Locate the cell with the specified text and output its (x, y) center coordinate. 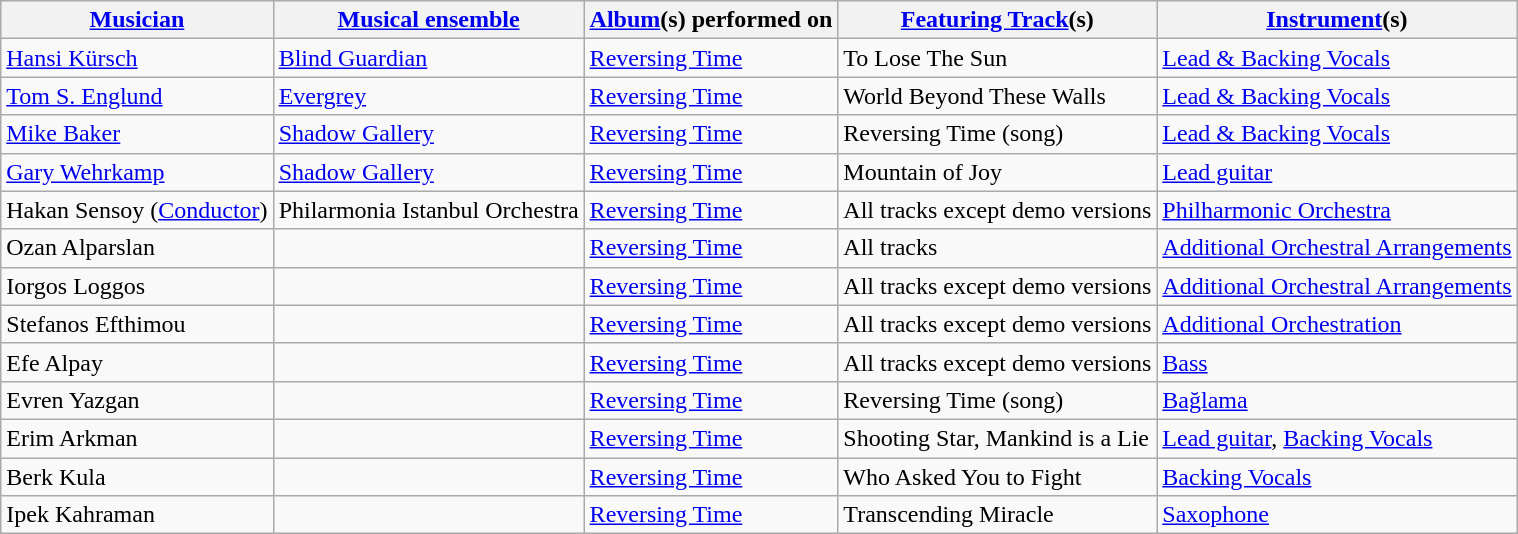
Gary Wehrkamp (137, 172)
Transcending Miracle (998, 515)
Ozan Alparslan (137, 248)
Instrument(s) (1337, 20)
Berk Kula (137, 477)
Shooting Star, Mankind is a Lie (998, 438)
Philarmonia Istanbul Orchestra (428, 210)
Mike Baker (137, 134)
Mountain of Joy (998, 172)
Philharmonic Orchestra (1337, 210)
Lead guitar, Backing Vocals (1337, 438)
Tom S. Englund (137, 96)
Bağlama (1337, 400)
Hakan Sensoy (Conductor) (137, 210)
World Beyond These Walls (998, 96)
Blind Guardian (428, 58)
Who Asked You to Fight (998, 477)
Efe Alpay (137, 362)
Iorgos Loggos (137, 286)
Bass (1337, 362)
Lead guitar (1337, 172)
Album(s) performed on (711, 20)
Musician (137, 20)
Saxophone (1337, 515)
Hansi Kürsch (137, 58)
Erim Arkman (137, 438)
Musical ensemble (428, 20)
To Lose The Sun (998, 58)
All tracks (998, 248)
Featuring Track(s) (998, 20)
Evren Yazgan (137, 400)
Ipek Kahraman (137, 515)
Additional Orchestration (1337, 324)
Stefanos Efthimou (137, 324)
Evergrey (428, 96)
Backing Vocals (1337, 477)
